Return (X, Y) of the center of cell containing provided text 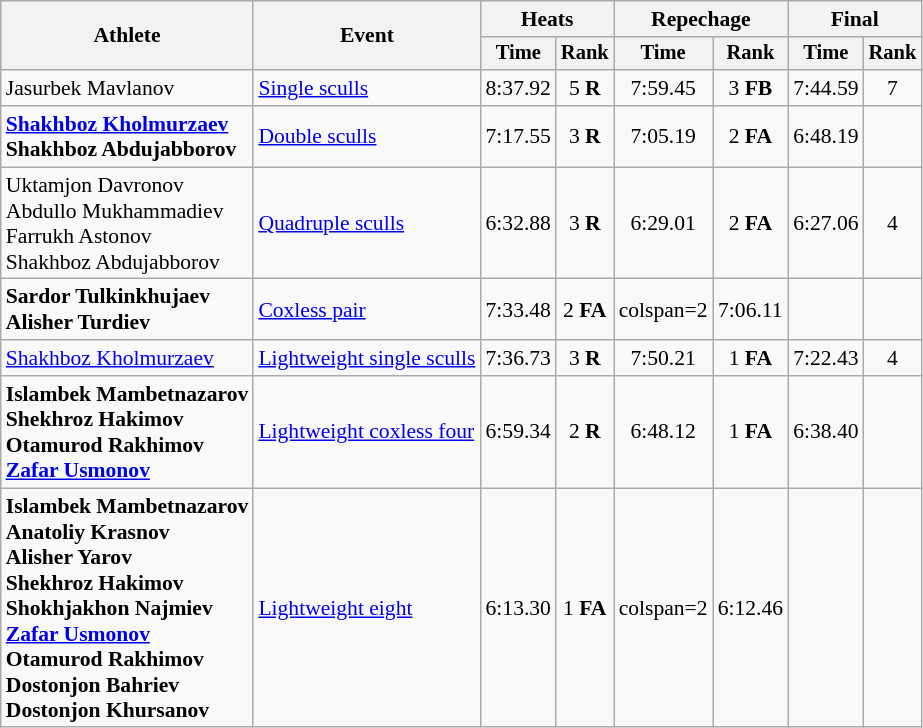
6:13.30 (518, 608)
Shakhboz Kholmurzaev (128, 358)
7:33.48 (518, 310)
7:06.11 (750, 310)
Single sculls (366, 88)
7:36.73 (518, 358)
7 (893, 88)
Lightweight eight (366, 608)
5 R (585, 88)
7:44.59 (826, 88)
Coxless pair (366, 310)
Sardor TulkinkhujaevAlisher Turdiev (128, 310)
2 R (585, 432)
Shakhboz KholmurzaevShakhboz Abdujabborov (128, 136)
6:29.01 (664, 223)
Double sculls (366, 136)
6:48.12 (664, 432)
7:22.43 (826, 358)
6:48.19 (826, 136)
6:32.88 (518, 223)
Event (366, 36)
Athlete (128, 36)
Uktamjon DavronovAbdullo MukhammadievFarrukh AstonovShakhboz Abdujabborov (128, 223)
7:59.45 (664, 88)
6:12.46 (750, 608)
Jasurbek Mavlanov (128, 88)
3 FB (750, 88)
Lightweight coxless four (366, 432)
7:17.55 (518, 136)
Islambek MambetnazarovShekhroz HakimovOtamurod RakhimovZafar Usmonov (128, 432)
Final (854, 19)
6:59.34 (518, 432)
Repechage (702, 19)
6:38.40 (826, 432)
8:37.92 (518, 88)
7:05.19 (664, 136)
Lightweight single sculls (366, 358)
7:50.21 (664, 358)
Heats (546, 19)
Quadruple sculls (366, 223)
6:27.06 (826, 223)
